Output the [X, Y] coordinate of the center of the cell containing the given text.  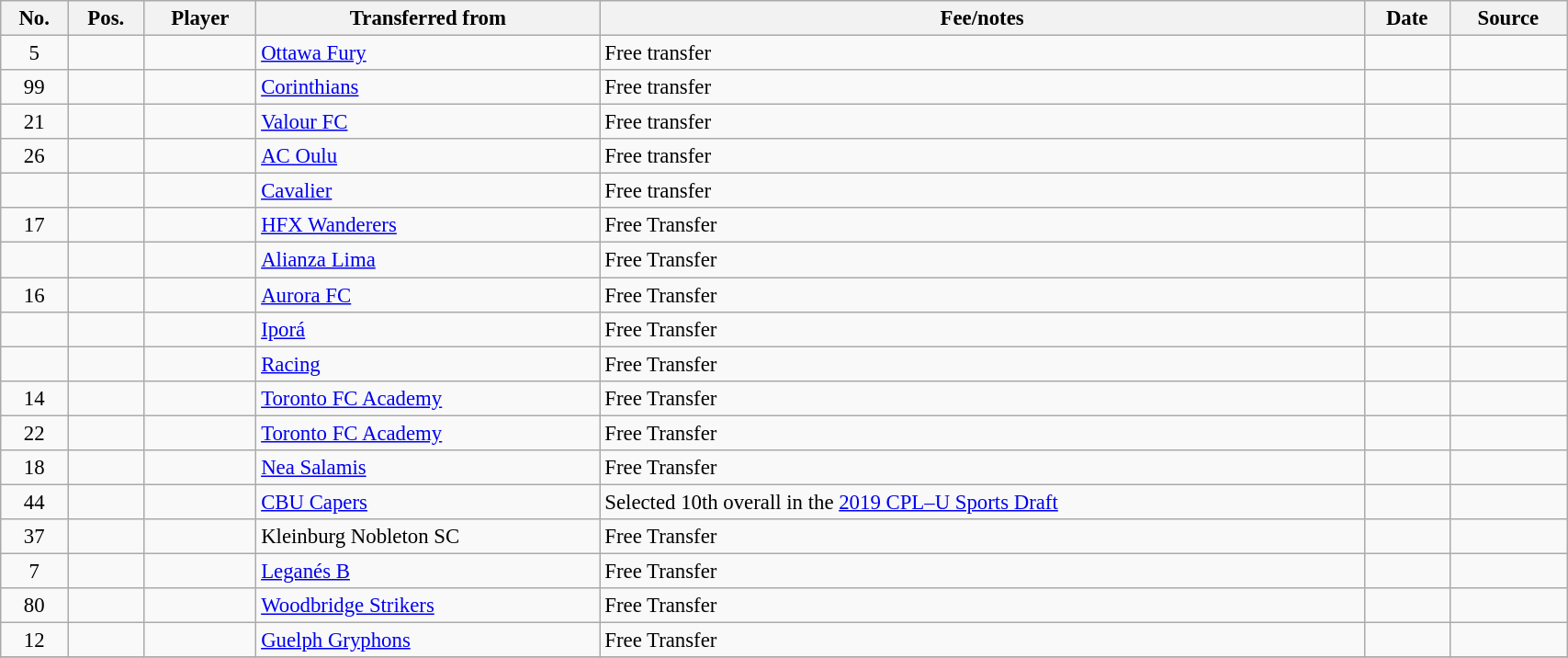
99 [35, 87]
Aurora FC [428, 295]
Nea Salamis [428, 468]
21 [35, 122]
Woodbridge Strikers [428, 606]
14 [35, 398]
Iporá [428, 329]
44 [35, 502]
Alianza Lima [428, 260]
7 [35, 571]
Source [1508, 18]
18 [35, 468]
No. [35, 18]
17 [35, 225]
Selected 10th overall in the 2019 CPL–U Sports Draft [982, 502]
AC Oulu [428, 156]
80 [35, 606]
Leganés B [428, 571]
12 [35, 641]
Corinthians [428, 87]
Fee/notes [982, 18]
37 [35, 537]
Racing [428, 364]
Guelph Gryphons [428, 641]
Cavalier [428, 191]
16 [35, 295]
22 [35, 433]
Kleinburg Nobleton SC [428, 537]
5 [35, 53]
CBU Capers [428, 502]
Valour FC [428, 122]
Ottawa Fury [428, 53]
Player [200, 18]
HFX Wanderers [428, 225]
Date [1407, 18]
26 [35, 156]
Transferred from [428, 18]
Pos. [107, 18]
